Provide the [X, Y] coordinate of the cell's center where the given text is located.  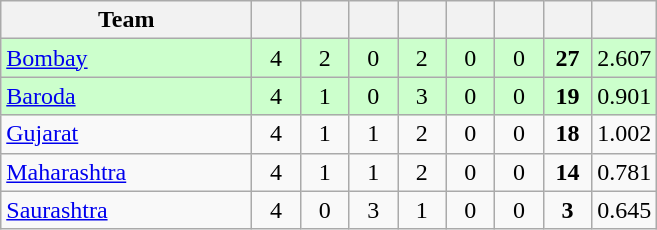
1.002 [624, 134]
Baroda [126, 96]
14 [568, 172]
19 [568, 96]
Team [126, 20]
Maharashtra [126, 172]
0.781 [624, 172]
Gujarat [126, 134]
Bombay [126, 58]
27 [568, 58]
Saurashtra [126, 210]
18 [568, 134]
0.645 [624, 210]
2.607 [624, 58]
0.901 [624, 96]
